From the cell containing the given text, extract its center point as [X, Y] coordinate. 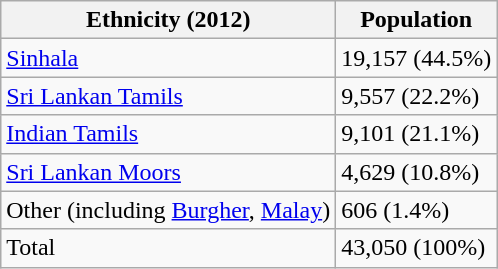
Population [416, 20]
43,050 (100%) [416, 248]
Ethnicity (2012) [168, 20]
Other (including Burgher, Malay) [168, 210]
4,629 (10.8%) [416, 172]
Total [168, 248]
Sinhala [168, 58]
Sri Lankan Moors [168, 172]
9,557 (22.2%) [416, 96]
606 (1.4%) [416, 210]
Sri Lankan Tamils [168, 96]
9,101 (21.1%) [416, 134]
19,157 (44.5%) [416, 58]
Indian Tamils [168, 134]
